Determine the (X, Y) coordinate at the center of the cell enclosing the given text.  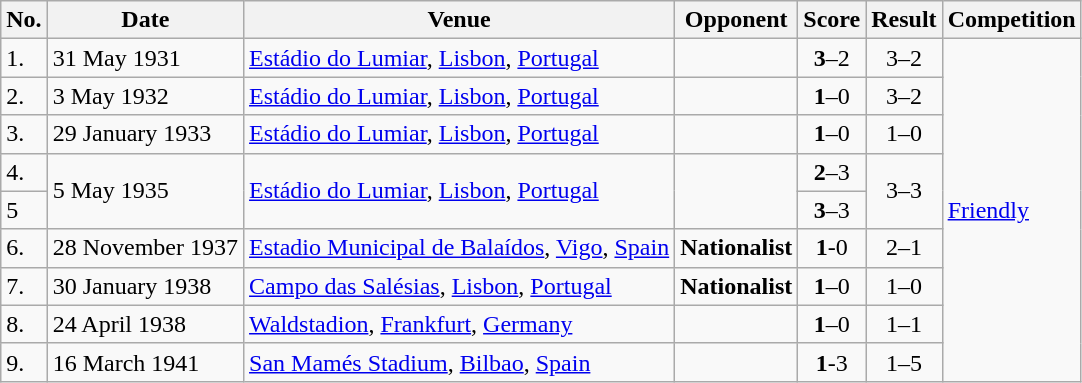
1-0 (832, 248)
7. (24, 286)
Waldstadion, Frankfurt, Germany (460, 324)
24 April 1938 (145, 324)
9. (24, 362)
Score (832, 20)
6. (24, 248)
5 (24, 210)
Campo das Salésias, Lisbon, Portugal (460, 286)
Date (145, 20)
Opponent (736, 20)
Friendly (1012, 210)
1–1 (904, 324)
San Mamés Stadium, Bilbao, Spain (460, 362)
1-3 (832, 362)
5 May 1935 (145, 191)
4. (24, 172)
No. (24, 20)
1–5 (904, 362)
1. (24, 58)
Competition (1012, 20)
16 March 1941 (145, 362)
3. (24, 134)
Result (904, 20)
29 January 1933 (145, 134)
Venue (460, 20)
2–1 (904, 248)
3 May 1932 (145, 96)
Estadio Municipal de Balaídos, Vigo, Spain (460, 248)
30 January 1938 (145, 286)
31 May 1931 (145, 58)
2. (24, 96)
2–3 (832, 172)
8. (24, 324)
28 November 1937 (145, 248)
